For the text-containing cell, return its midpoint in [X, Y] coordinate format. 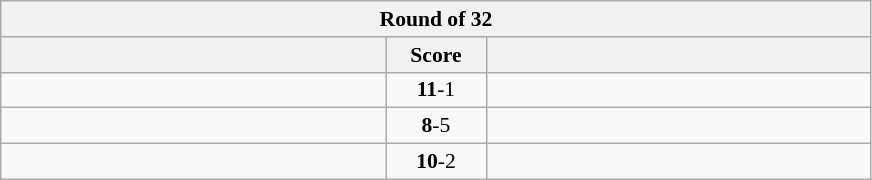
11-1 [436, 90]
Round of 32 [436, 19]
8-5 [436, 126]
Score [436, 55]
10-2 [436, 162]
